For the text-containing cell, return its midpoint in [x, y] coordinate format. 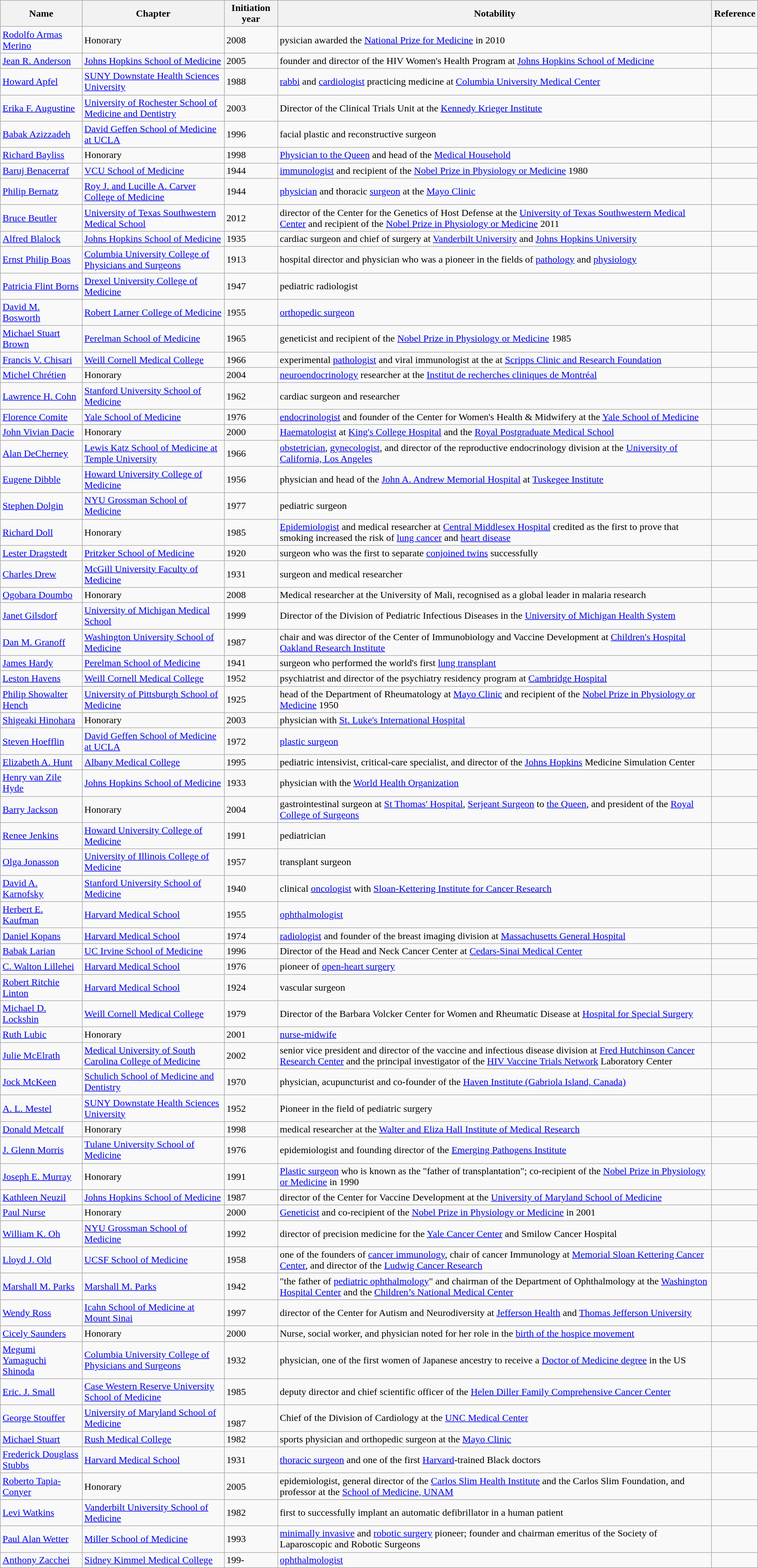
Jean R. Anderson [41, 61]
Chapter [153, 14]
experimental pathologist and viral immunologist at the at Scripps Clinic and Research Foundation [495, 360]
Philip Showalter Hench [41, 699]
2012 [251, 218]
Shigeaki Hinohara [41, 720]
Florence Comite [41, 417]
1977 [251, 506]
Reference [735, 14]
1988 [251, 82]
Ernst Philip Boas [41, 259]
Lewis Katz School of Medicine at Temple University [153, 453]
1970 [251, 1082]
McGill University Faculty of Medicine [153, 574]
C. Walton Lillehei [41, 966]
surgeon who was the first to separate conjoined twins successfully [495, 553]
founder and director of the HIV Women's Health Program at Johns Hopkins School of Medicine [495, 61]
sports physician and orthopedic surgeon at the Mayo Clinic [495, 1439]
Philip Bernatz [41, 191]
Renee Jenkins [41, 835]
Icahn School of Medicine at Mount Sinai [153, 1313]
Michael Stuart [41, 1439]
Paul Alan Wetter [41, 1539]
pediatric surgeon [495, 506]
Physician to the Queen and head of the Medical Household [495, 155]
Richard Bayliss [41, 155]
Babak Azizzadeh [41, 135]
Levi Watkins [41, 1513]
A. L. Mestel [41, 1109]
1947 [251, 286]
Director of the Division of Pediatric Infectious Diseases in the University of Michigan Health System [495, 616]
pysician awarded the National Prize for Medicine in 2010 [495, 40]
Michel Chrétien [41, 375]
Director of the Barbara Volcker Center for Women and Rheumatic Disease at Hospital for Special Surgery [495, 1014]
minimally invasive and robotic surgery pioneer; founder and chairman emeritus of the Society of Laparoscopic and Robotic Surgeons [495, 1539]
Megumi Yamaguchi Shinoda [41, 1360]
1942 [251, 1286]
obstetrician, gynecologist, and director of the reproductive endocrinology division at the University of California, Los Angeles [495, 453]
pioneer of open-heart surgery [495, 966]
chair and was director of the Center of Immunobiology and Vaccine Development at Children's Hospital Oakland Research Institute [495, 642]
Pritzker School of Medicine [153, 553]
transplant surgeon [495, 862]
psychiatrist and director of the psychiatry residency program at Cambridge Hospital [495, 679]
Frederick Douglass Stubbs [41, 1460]
Barry Jackson [41, 810]
Rush Medical College [153, 1439]
clinical oncologist with Sloan-Kettering Institute for Cancer Research [495, 888]
Initiation year [251, 14]
Eugene Dibble [41, 480]
geneticist and recipient of the Nobel Prize in Physiology or Medicine 1985 [495, 339]
Sidney Kimmel Medical College [153, 1560]
rabbi and cardiologist practicing medicine at Columbia University Medical Center [495, 82]
vascular surgeon [495, 987]
Director of the Head and Neck Cancer Center at Cedars-Sinai Medical Center [495, 951]
VCU School of Medicine [153, 171]
cardiac surgeon and researcher [495, 396]
1997 [251, 1313]
Schulich School of Medicine and Dentistry [153, 1082]
Medical researcher at the University of Mali, recognised as a global leader in malaria research [495, 595]
UC Irvine School of Medicine [153, 951]
1957 [251, 862]
Eric. J. Small [41, 1392]
Director of the Clinical Trials Unit at the Kennedy Krieger Institute [495, 108]
Haematologist at King's College Hospital and the Royal Postgraduate Medical School [495, 432]
Alfred Blalock [41, 239]
Richard Doll [41, 532]
1935 [251, 239]
1992 [251, 1233]
1962 [251, 396]
Stephen Dolgin [41, 506]
John Vivian Dacie [41, 432]
Babak Larian [41, 951]
1995 [251, 762]
1940 [251, 888]
physician and thoracic surgeon at the Mayo Clinic [495, 191]
Chief of the Division of Cardiology at the UNC Medical Center [495, 1418]
1965 [251, 339]
University of Pittsburgh School of Medicine [153, 699]
Medical University of South Carolina College of Medicine [153, 1056]
Notability [495, 14]
1999 [251, 616]
Patricia Flint Borns [41, 286]
Olga Jonasson [41, 862]
head of the Department of Rheumatology at Mayo Clinic and recipient of the Nobel Prize in Physiology or Medicine 1950 [495, 699]
Ruth Lubic [41, 1035]
director of precision medicine for the Yale Cancer Center and Smilow Cancer Hospital [495, 1233]
1956 [251, 480]
medical researcher at the Walter and Eliza Hall Institute of Medical Research [495, 1129]
Nurse, social worker, and physician noted for her role in the birth of the hospice movement [495, 1333]
Julie McElrath [41, 1056]
physician, one of the first women of Japanese ancestry to receive a Doctor of Medicine degree in the US [495, 1360]
Daniel Kopans [41, 936]
thoracic surgeon and one of the first Harvard-trained Black doctors [495, 1460]
1925 [251, 699]
Vanderbilt University School of Medicine [153, 1513]
neuroendocrinology researcher at the Institut de recherches cliniques de Montréal [495, 375]
Plastic surgeon who is known as the "father of transplantation"; co-recipient of the Nobel Prize in Physiology or Medicine in 1990 [495, 1177]
Kathleen Neuzil [41, 1197]
Dan M. Granoff [41, 642]
University of Texas Southwestern Medical School [153, 218]
Steven Hoefflin [41, 741]
radiologist and founder of the breast imaging division at Massachusetts General Hospital [495, 936]
immunologist and recipient of the Nobel Prize in Physiology or Medicine 1980 [495, 171]
Howard Apfel [41, 82]
William K. Oh [41, 1233]
Baruj Benacerraf [41, 171]
Cicely Saunders [41, 1333]
Jock McKeen [41, 1082]
Robert Larner College of Medicine [153, 313]
Pioneer in the field of pediatric surgery [495, 1109]
1972 [251, 741]
Roberto Tapia-Conyer [41, 1486]
University of Michigan Medical School [153, 616]
1974 [251, 936]
1958 [251, 1260]
orthopedic surgeon [495, 313]
plastic surgeon [495, 741]
Bruce Beutler [41, 218]
gastrointestinal surgeon at St Thomas' Hospital, Serjeant Surgeon to the Queen, and president of the Royal College of Surgeons [495, 810]
David M. Bosworth [41, 313]
endocrinologist and founder of the Center for Women's Health & Midwifery at the Yale School of Medicine [495, 417]
director of the Center for Vaccine Development at the University of Maryland School of Medicine [495, 1197]
1913 [251, 259]
Drexel University College of Medicine [153, 286]
Washington University School of Medicine [153, 642]
deputy director and chief scientific officer of the Helen Diller Family Comprehensive Cancer Center [495, 1392]
University of Rochester School of Medicine and Dentistry [153, 108]
Miller School of Medicine [153, 1539]
1979 [251, 1014]
epidemiologist and founding director of the Emerging Pathogens Institute [495, 1150]
surgeon and medical researcher [495, 574]
Geneticist and co-recipient of the Nobel Prize in Physiology or Medicine in 2001 [495, 1213]
1920 [251, 553]
Michael Stuart Brown [41, 339]
University of Illinois College of Medicine [153, 862]
Case Western Reserve University School of Medicine [153, 1392]
George Stouffer [41, 1418]
Joseph E. Murray [41, 1177]
Anthony Zacchei [41, 1560]
physician and head of the John A. Andrew Memorial Hospital at Tuskegee Institute [495, 480]
Robert Ritchie Linton [41, 987]
Leston Havens [41, 679]
Janet Gilsdorf [41, 616]
Lawrence H. Cohn [41, 396]
physician, acupuncturist and co-founder of the Haven Institute (Gabriola Island, Canada) [495, 1082]
pediatrician [495, 835]
199- [251, 1560]
1924 [251, 987]
Wendy Ross [41, 1313]
Michael D. Lockshin [41, 1014]
1941 [251, 663]
Alan DeCherney [41, 453]
Yale School of Medicine [153, 417]
Elizabeth A. Hunt [41, 762]
2002 [251, 1056]
first to successfully implant an automatic defibrillator in a human patient [495, 1513]
Henry van Zile Hyde [41, 783]
nurse-midwife [495, 1035]
1933 [251, 783]
hospital director and physician who was a pioneer in the fields of pathology and physiology [495, 259]
pediatric radiologist [495, 286]
cardiac surgeon and chief of surgery at Vanderbilt University and Johns Hopkins University [495, 239]
Rodolfo Armas Merino [41, 40]
Tulane University School of Medicine [153, 1150]
Lester Dragstedt [41, 553]
Charles Drew [41, 574]
director of the Center for Autism and Neurodiversity at Jefferson Health and Thomas Jefferson University [495, 1313]
University of Maryland School of Medicine [153, 1418]
Roy J. and Lucille A. Carver College of Medicine [153, 191]
Albany Medical College [153, 762]
physician with St. Luke's International Hospital [495, 720]
Paul Nurse [41, 1213]
Herbert E. Kaufman [41, 915]
2001 [251, 1035]
1932 [251, 1360]
Name [41, 14]
pediatric intensivist, critical-care specialist, and director of the Johns Hopkins Medicine Simulation Center [495, 762]
Lloyd J. Old [41, 1260]
Erika F. Augustine [41, 108]
surgeon who performed the world's first lung transplant [495, 663]
UCSF School of Medicine [153, 1260]
facial plastic and reconstructive surgeon [495, 135]
J. Glenn Morris [41, 1150]
epidemiologist, general director of the Carlos Slim Health Institute and the Carlos Slim Foundation, and professor at the School of Medicine, UNAM [495, 1486]
Ogobara Doumbo [41, 595]
Donald Metcalf [41, 1129]
1993 [251, 1539]
James Hardy [41, 663]
Francis V. Chisari [41, 360]
David A. Karnofsky [41, 888]
physician with the World Health Organization [495, 783]
